Pinpoint the cell where the given text exists, returning its [X, Y] midpoint coordinate. 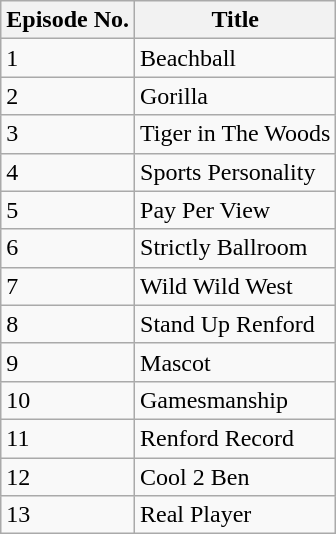
Pay Per View [236, 210]
3 [68, 134]
Beachball [236, 58]
1 [68, 58]
11 [68, 438]
4 [68, 172]
Episode No. [68, 20]
2 [68, 96]
Wild Wild West [236, 286]
5 [68, 210]
Title [236, 20]
Stand Up Renford [236, 324]
Cool 2 Ben [236, 477]
Renford Record [236, 438]
Strictly Ballroom [236, 248]
Sports Personality [236, 172]
Gamesmanship [236, 400]
6 [68, 248]
12 [68, 477]
Gorilla [236, 96]
10 [68, 400]
7 [68, 286]
Real Player [236, 515]
8 [68, 324]
Mascot [236, 362]
Tiger in The Woods [236, 134]
9 [68, 362]
13 [68, 515]
